Find where the given text appears and provide that cell's center as [X, Y] coordinate. 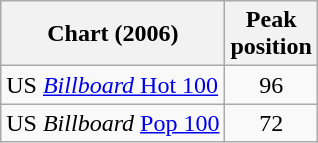
Chart (2006) [113, 34]
72 [271, 123]
US Billboard Pop 100 [113, 123]
Peakposition [271, 34]
96 [271, 85]
US Billboard Hot 100 [113, 85]
